Identify which cell holds the provided text, then report its (X, Y) central coordinate. 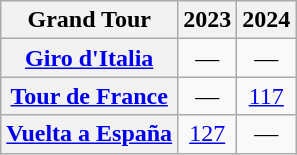
Giro d'Italia (90, 58)
117 (266, 96)
Grand Tour (90, 20)
Tour de France (90, 96)
127 (208, 134)
Vuelta a España (90, 134)
2024 (266, 20)
2023 (208, 20)
